Provide the (X, Y) coordinate of the cell's center where the given text is located.  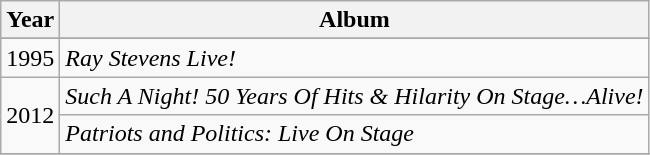
Patriots and Politics: Live On Stage (354, 134)
1995 (30, 58)
Such A Night! 50 Years Of Hits & Hilarity On Stage…Alive! (354, 96)
Year (30, 20)
2012 (30, 115)
Album (354, 20)
Ray Stevens Live! (354, 58)
